For the text-containing cell, return its midpoint in (X, Y) coordinate format. 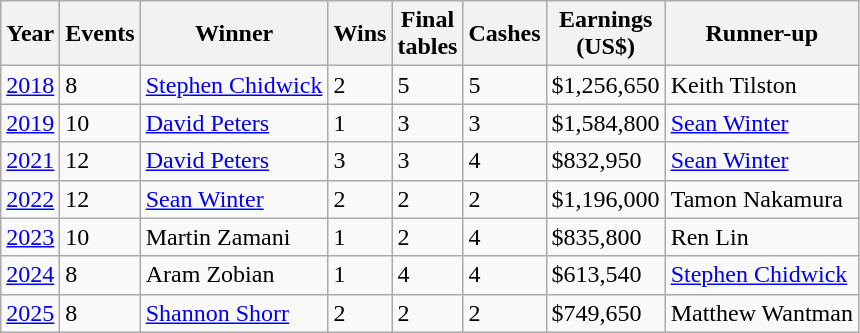
2018 (30, 85)
2022 (30, 199)
2023 (30, 237)
Tamon Nakamura (762, 199)
$832,950 (606, 161)
$1,256,650 (606, 85)
$749,650 (606, 313)
$1,584,800 (606, 123)
$613,540 (606, 275)
Year (30, 34)
Ren Lin (762, 237)
Finaltables (428, 34)
$1,196,000 (606, 199)
Keith Tilston (762, 85)
Matthew Wantman (762, 313)
2021 (30, 161)
Runner-up (762, 34)
$835,800 (606, 237)
2025 (30, 313)
2019 (30, 123)
Cashes (504, 34)
2024 (30, 275)
Wins (360, 34)
Shannon Shorr (234, 313)
Earnings(US$) (606, 34)
Aram Zobian (234, 275)
Events (100, 34)
Winner (234, 34)
Martin Zamani (234, 237)
